From the cell containing the given text, extract its center point as (x, y) coordinate. 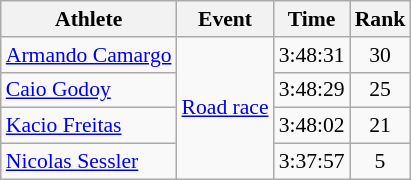
3:48:02 (312, 126)
Kacio Freitas (89, 126)
Time (312, 19)
Road race (226, 108)
Armando Camargo (89, 55)
3:48:29 (312, 90)
Caio Godoy (89, 90)
5 (380, 162)
21 (380, 126)
Nicolas Sessler (89, 162)
25 (380, 90)
Event (226, 19)
Athlete (89, 19)
3:48:31 (312, 55)
Rank (380, 19)
3:37:57 (312, 162)
30 (380, 55)
